Return the (X, Y) coordinate for the center point of the cell that contains the specified text.  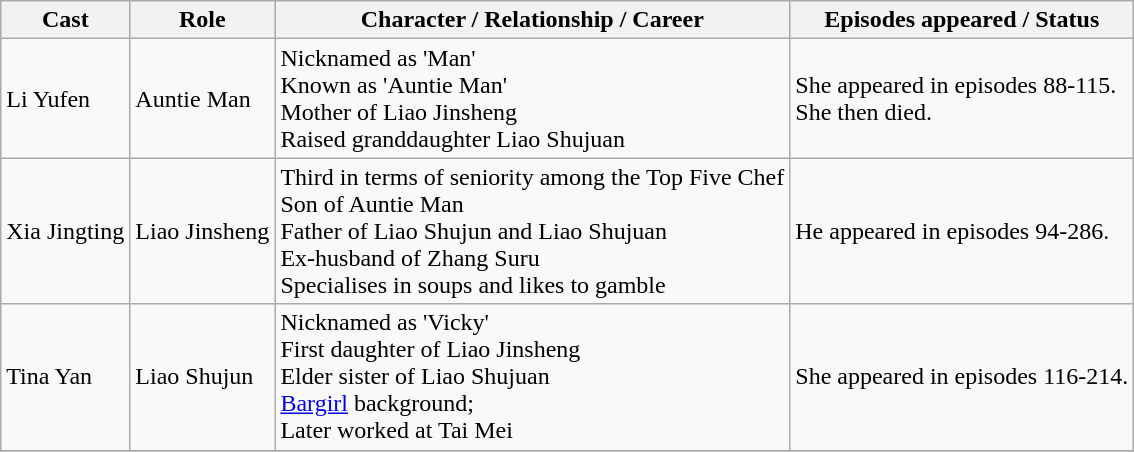
Role (202, 20)
Character / Relationship / Career (532, 20)
Xia Jingting (66, 231)
Li Yufen (66, 98)
Episodes appeared / Status (962, 20)
Nicknamed as 'Man'Known as 'Auntie Man'Mother of Liao JinshengRaised granddaughter Liao Shujuan (532, 98)
Tina Yan (66, 377)
She appeared in episodes 116-214. (962, 377)
He appeared in episodes 94-286. (962, 231)
Auntie Man (202, 98)
She appeared in episodes 88-115.She then died. (962, 98)
Liao Jinsheng (202, 231)
Cast (66, 20)
Liao Shujun (202, 377)
Nicknamed as 'Vicky'First daughter of Liao JinshengElder sister of Liao ShujuanBargirl background;Later worked at Tai Mei (532, 377)
